Locate the cell with the specified text and output its [X, Y] center coordinate. 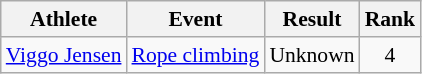
Unknown [312, 55]
Viggo Jensen [64, 55]
Result [312, 19]
Rank [390, 19]
Rope climbing [195, 55]
Athlete [64, 19]
4 [390, 55]
Event [195, 19]
